For the text-containing cell, return its midpoint in [x, y] coordinate format. 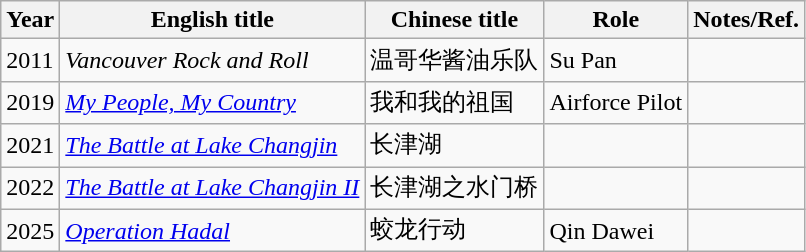
The Battle at Lake Changjin II [212, 188]
English title [212, 20]
2025 [30, 230]
Role [616, 20]
2019 [30, 102]
2011 [30, 60]
Chinese title [454, 20]
2022 [30, 188]
我和我的祖国 [454, 102]
长津湖之水门桥 [454, 188]
My People, My Country [212, 102]
The Battle at Lake Changjin [212, 146]
蛟龙行动 [454, 230]
Operation Hadal [212, 230]
温哥华酱油乐队 [454, 60]
2021 [30, 146]
Year [30, 20]
长津湖 [454, 146]
Vancouver Rock and Roll [212, 60]
Su Pan [616, 60]
Airforce Pilot [616, 102]
Qin Dawei [616, 230]
Notes/Ref. [746, 20]
